For the text-containing cell, return its midpoint in (X, Y) coordinate format. 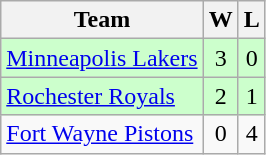
L (252, 20)
4 (252, 134)
Minneapolis Lakers (102, 58)
Rochester Royals (102, 96)
Fort Wayne Pistons (102, 134)
W (220, 20)
2 (220, 96)
3 (220, 58)
1 (252, 96)
Team (102, 20)
